Determine the [x, y] coordinate at the center of the cell enclosing the given text.  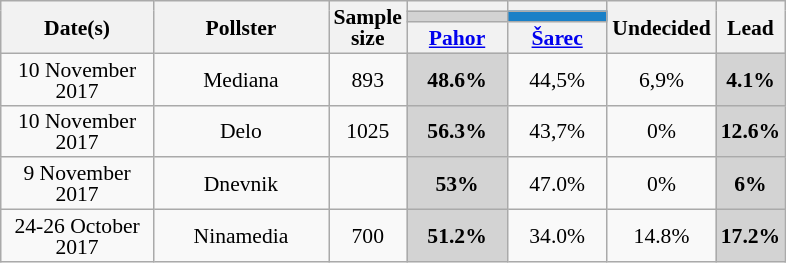
44,5% [557, 79]
Šarec [557, 38]
1025 [367, 131]
Undecided [661, 27]
24-26 October 2017 [78, 236]
47.0% [557, 184]
Samplesize [367, 27]
9 November 2017 [78, 184]
Lead [750, 27]
893 [367, 79]
700 [367, 236]
17.2% [750, 236]
56.3% [457, 131]
Dnevnik [240, 184]
34.0% [557, 236]
Pollster [240, 27]
Mediana [240, 79]
6,9% [661, 79]
12.6% [750, 131]
Ninamedia [240, 236]
51.2% [457, 236]
48.6% [457, 79]
6% [750, 184]
14.8% [661, 236]
Pahor [457, 38]
Date(s) [78, 27]
4.1% [750, 79]
Delo [240, 131]
53% [457, 184]
43,7% [557, 131]
